Return the (X, Y) coordinate for the center point of the cell that contains the specified text.  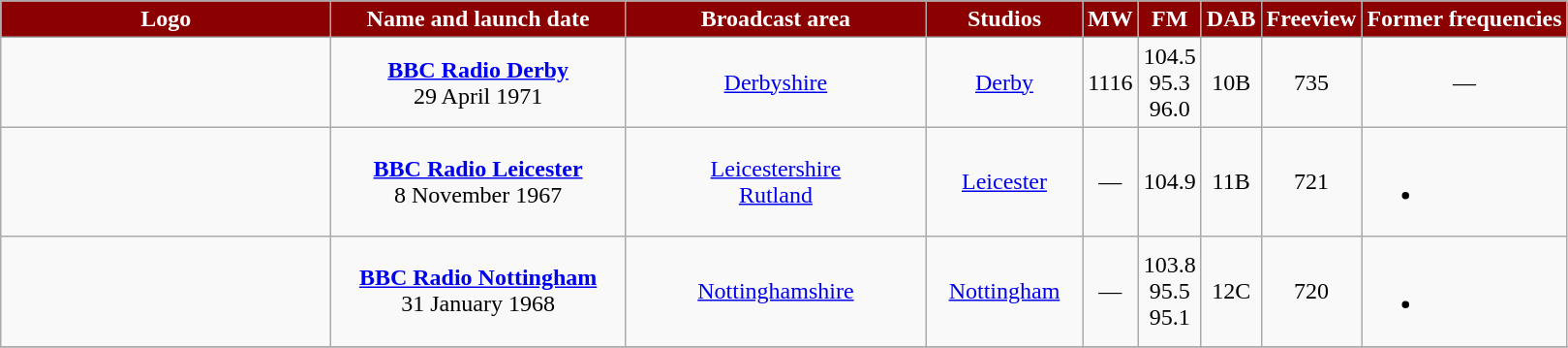
Nottingham (1003, 291)
Logo (167, 19)
FM (1170, 19)
Former frequencies (1464, 19)
Studios (1003, 19)
12C (1231, 291)
1116 (1111, 82)
Broadcast area (775, 19)
735 (1311, 82)
DAB (1231, 19)
Name and launch date (478, 19)
104.595.396.0 (1170, 82)
LeicestershireRutland (775, 182)
BBC Radio Nottingham31 January 1968 (478, 291)
721 (1311, 182)
Derbyshire (775, 82)
720 (1311, 291)
Nottinghamshire (775, 291)
11B (1231, 182)
Freeview (1311, 19)
103.895.595.1 (1170, 291)
10B (1231, 82)
Derby (1003, 82)
MW (1111, 19)
104.9 (1170, 182)
BBC Radio Derby29 April 1971 (478, 82)
Leicester (1003, 182)
BBC Radio Leicester8 November 1967 (478, 182)
